Scan for the cell matching the given text and deliver its [x, y] coordinate at center. 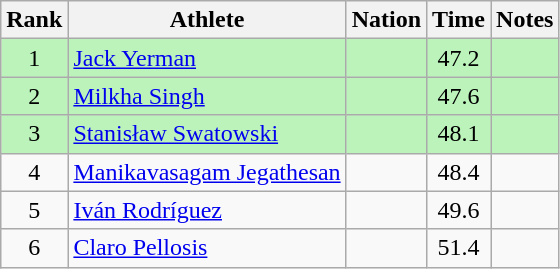
2 [34, 96]
3 [34, 134]
Nation [386, 20]
Milkha Singh [207, 96]
Time [459, 20]
4 [34, 172]
47.2 [459, 58]
5 [34, 210]
49.6 [459, 210]
51.4 [459, 248]
Manikavasagam Jegathesan [207, 172]
47.6 [459, 96]
6 [34, 248]
Iván Rodríguez [207, 210]
Rank [34, 20]
Athlete [207, 20]
48.1 [459, 134]
Claro Pellosis [207, 248]
Notes [525, 20]
1 [34, 58]
Jack Yerman [207, 58]
48.4 [459, 172]
Stanisław Swatowski [207, 134]
